From the cell containing the given text, extract its center point as (X, Y) coordinate. 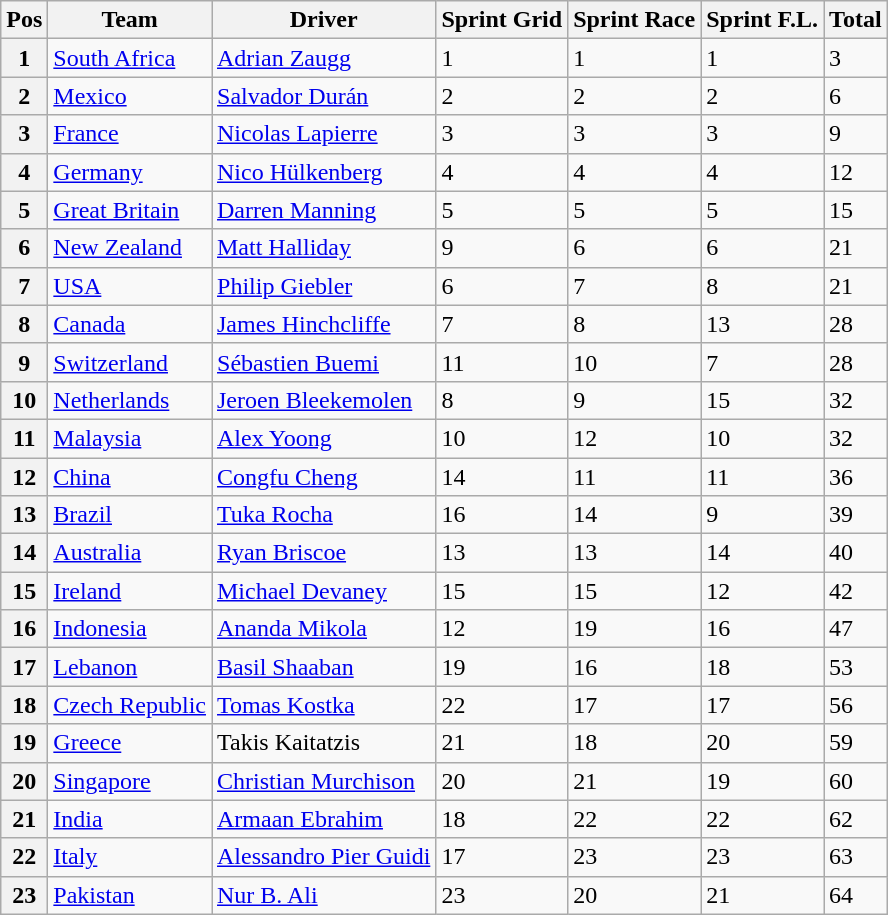
Darren Manning (324, 210)
China (130, 477)
Tomas Kostka (324, 705)
Philip Giebler (324, 286)
Alessandro Pier Guidi (324, 857)
Nico Hülkenberg (324, 172)
Czech Republic (130, 705)
Germany (130, 172)
40 (856, 553)
Switzerland (130, 362)
Sprint F.L. (762, 20)
Malaysia (130, 438)
Total (856, 20)
47 (856, 629)
Canada (130, 324)
Singapore (130, 781)
James Hinchcliffe (324, 324)
60 (856, 781)
Ireland (130, 591)
53 (856, 667)
Armaan Ebrahim (324, 819)
Alex Yoong (324, 438)
Adrian Zaugg (324, 58)
Driver (324, 20)
USA (130, 286)
Christian Murchison (324, 781)
France (130, 134)
39 (856, 515)
New Zealand (130, 248)
Netherlands (130, 400)
Basil Shaaban (324, 667)
Ananda Mikola (324, 629)
Tuka Rocha (324, 515)
64 (856, 895)
Mexico (130, 96)
Brazil (130, 515)
Indonesia (130, 629)
Team (130, 20)
Australia (130, 553)
Sprint Race (634, 20)
South Africa (130, 58)
Congfu Cheng (324, 477)
Nur B. Ali (324, 895)
Pakistan (130, 895)
62 (856, 819)
Michael Devaney (324, 591)
Takis Kaitatzis (324, 743)
Jeroen Bleekemolen (324, 400)
Ryan Briscoe (324, 553)
Nicolas Lapierre (324, 134)
India (130, 819)
63 (856, 857)
56 (856, 705)
42 (856, 591)
Matt Halliday (324, 248)
Lebanon (130, 667)
Great Britain (130, 210)
Sprint Grid (502, 20)
Greece (130, 743)
Italy (130, 857)
Sébastien Buemi (324, 362)
Salvador Durán (324, 96)
59 (856, 743)
36 (856, 477)
Pos (24, 20)
